Provide the (x, y) coordinate of the cell's center where the given text is located.  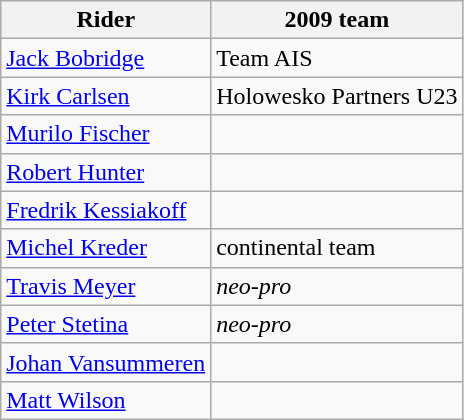
Matt Wilson (106, 400)
Murilo Fischer (106, 134)
Fredrik Kessiakoff (106, 210)
Michel Kreder (106, 248)
Peter Stetina (106, 324)
2009 team (337, 20)
Jack Bobridge (106, 58)
Kirk Carlsen (106, 96)
Johan Vansummeren (106, 362)
Travis Meyer (106, 286)
Team AIS (337, 58)
continental team (337, 248)
Rider (106, 20)
Holowesko Partners U23 (337, 96)
Robert Hunter (106, 172)
